Extract the [X, Y] coordinate from the center of the cell holding the provided text.  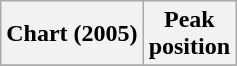
Chart (2005) [72, 34]
Peakposition [189, 34]
